Return the (x, y) coordinate for the center point of the cell that contains the specified text.  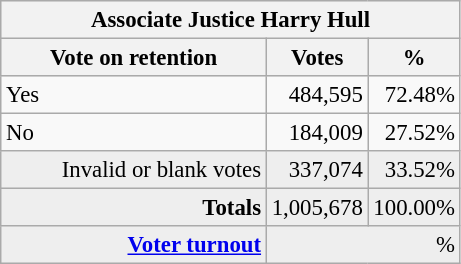
100.00% (414, 208)
1,005,678 (317, 208)
Associate Justice Harry Hull (231, 20)
72.48% (414, 95)
184,009 (317, 133)
33.52% (414, 170)
Invalid or blank votes (134, 170)
27.52% (414, 133)
Voter turnout (134, 245)
No (134, 133)
Vote on retention (134, 58)
484,595 (317, 95)
Votes (317, 58)
337,074 (317, 170)
Yes (134, 95)
Totals (134, 208)
